Identify which cell holds the provided text, then report its (X, Y) central coordinate. 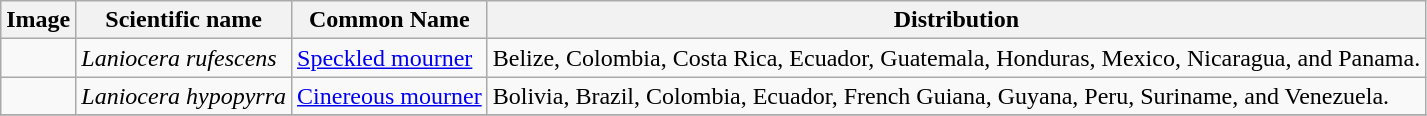
Distribution (956, 20)
Image (38, 20)
Cinereous mourner (390, 96)
Scientific name (184, 20)
Common Name (390, 20)
Laniocera hypopyrra (184, 96)
Laniocera rufescens (184, 58)
Speckled mourner (390, 58)
Bolivia, Brazil, Colombia, Ecuador, French Guiana, Guyana, Peru, Suriname, and Venezuela. (956, 96)
Belize, Colombia, Costa Rica, Ecuador, Guatemala, Honduras, Mexico, Nicaragua, and Panama. (956, 58)
